For the text-containing cell, return its midpoint in [x, y] coordinate format. 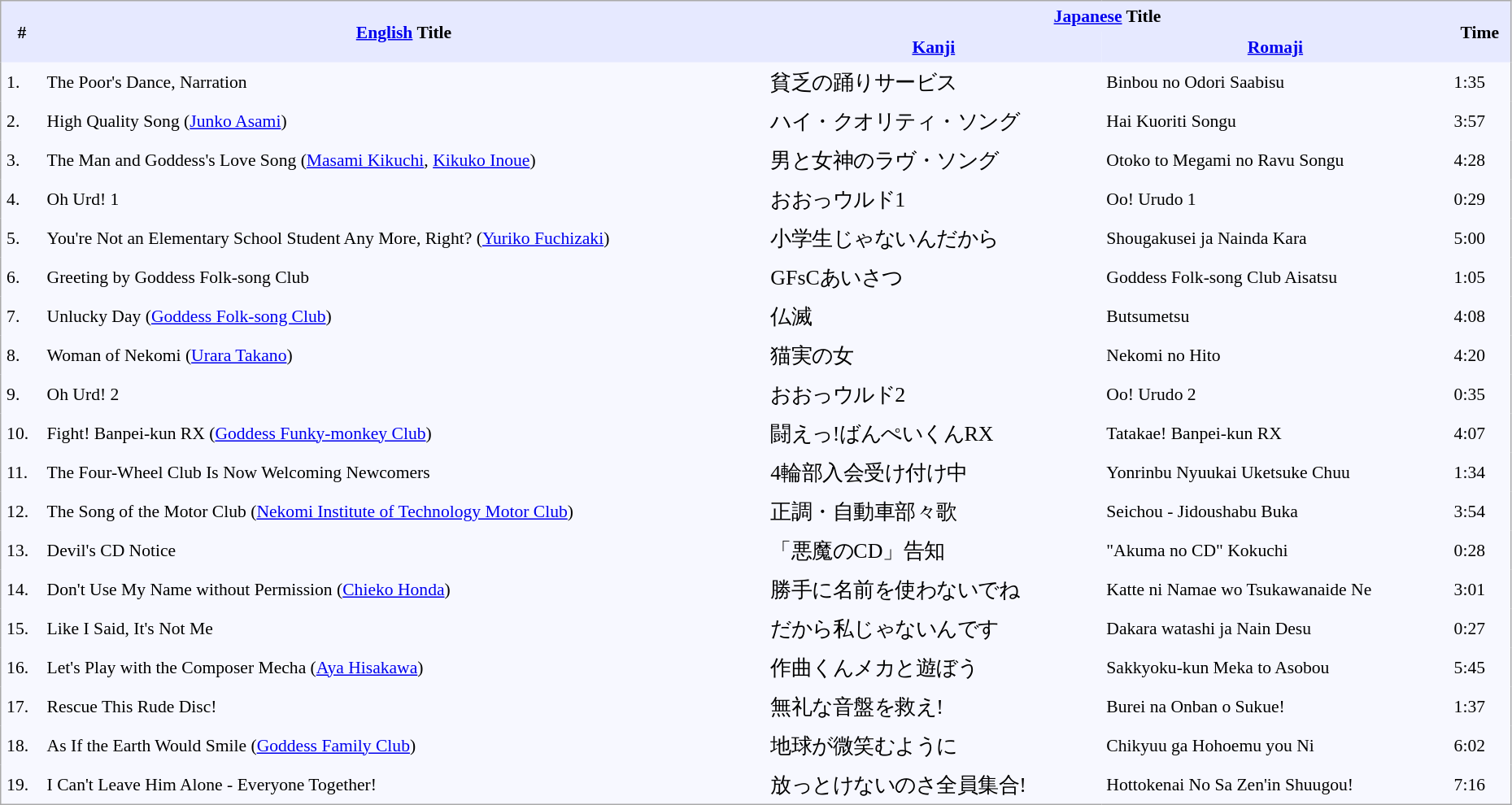
"Akuma no CD" Kokuchi [1275, 550]
4:07 [1480, 433]
6:02 [1480, 745]
Butsumetsu [1275, 315]
5:45 [1480, 667]
Japanese Title [1107, 16]
Fight! Banpei-kun RX (Goddess Funky-monkey Club) [404, 433]
Dakara watashi ja Nain Desu [1275, 628]
ハイ・クオリティ・ソング [934, 120]
貧乏の踊りサービス [934, 81]
18. [21, 745]
1:34 [1480, 472]
猫実の女 [934, 355]
Sakkyoku-kun Meka to Asobou [1275, 667]
As If the Earth Would Smile (Goddess Family Club) [404, 745]
0:28 [1480, 550]
Oo! Urudo 2 [1275, 394]
Hottokenai No Sa Zen'in Shuugou! [1275, 784]
Kanji [934, 47]
Like I Said, It's Not Me [404, 628]
4輪部入会受け付け中 [934, 472]
8. [21, 355]
5:00 [1480, 237]
0:29 [1480, 198]
9. [21, 394]
High Quality Song (Junko Asami) [404, 120]
3:57 [1480, 120]
16. [21, 667]
仏滅 [934, 315]
6. [21, 276]
4:08 [1480, 315]
GFsCあいさつ [934, 276]
勝手に名前を使わないでね [934, 589]
闘えっ!ばんぺいくんRX [934, 433]
Devil's CD Notice [404, 550]
Let's Play with the Composer Mecha (Aya Hisakawa) [404, 667]
おおっウルド1 [934, 198]
地球が微笑むように [934, 745]
Seichou - Jidoushabu Buka [1275, 511]
Shougakusei ja Nainda Kara [1275, 237]
Katte ni Namae wo Tsukawanaide Ne [1275, 589]
0:27 [1480, 628]
The Poor's Dance, Narration [404, 81]
Burei na Onban o Sukue! [1275, 706]
Rescue This Rude Disc! [404, 706]
4:28 [1480, 159]
Oo! Urudo 1 [1275, 198]
# [21, 32]
1:37 [1480, 706]
10. [21, 433]
Greeting by Goddess Folk-song Club [404, 276]
Don't Use My Name without Permission (Chieko Honda) [404, 589]
Yonrinbu Nyuukai Uketsuke Chuu [1275, 472]
Otoko to Megami no Ravu Songu [1275, 159]
3:54 [1480, 511]
Oh Urd! 1 [404, 198]
3. [21, 159]
7. [21, 315]
Chikyuu ga Hohoemu you Ni [1275, 745]
3:01 [1480, 589]
15. [21, 628]
English Title [404, 32]
The Four-Wheel Club Is Now Welcoming Newcomers [404, 472]
Woman of Nekomi (Urara Takano) [404, 355]
小学生じゃないんだから [934, 237]
Hai Kuoriti Songu [1275, 120]
「悪魔のCD」告知 [934, 550]
だから私じゃないんです [934, 628]
0:35 [1480, 394]
1:35 [1480, 81]
12. [21, 511]
Binbou no Odori Saabisu [1275, 81]
4. [21, 198]
5. [21, 237]
正調・自動車部々歌 [934, 511]
2. [21, 120]
11. [21, 472]
Goddess Folk-song Club Aisatsu [1275, 276]
1:05 [1480, 276]
4:20 [1480, 355]
Tatakae! Banpei-kun RX [1275, 433]
13. [21, 550]
作曲くんメカと遊ぼう [934, 667]
Nekomi no Hito [1275, 355]
14. [21, 589]
19. [21, 784]
I Can't Leave Him Alone - Everyone Together! [404, 784]
おおっウルド2 [934, 394]
1. [21, 81]
Unlucky Day (Goddess Folk-song Club) [404, 315]
Romaji [1275, 47]
7:16 [1480, 784]
無礼な音盤を救え! [934, 706]
The Man and Goddess's Love Song (Masami Kikuchi, Kikuko Inoue) [404, 159]
放っとけないのさ全員集合! [934, 784]
You're Not an Elementary School Student Any More, Right? (Yuriko Fuchizaki) [404, 237]
Time [1480, 32]
男と女神のラヴ・ソング [934, 159]
The Song of the Motor Club (Nekomi Institute of Technology Motor Club) [404, 511]
Oh Urd! 2 [404, 394]
17. [21, 706]
